Locate the cell with the specified text and output its [X, Y] center coordinate. 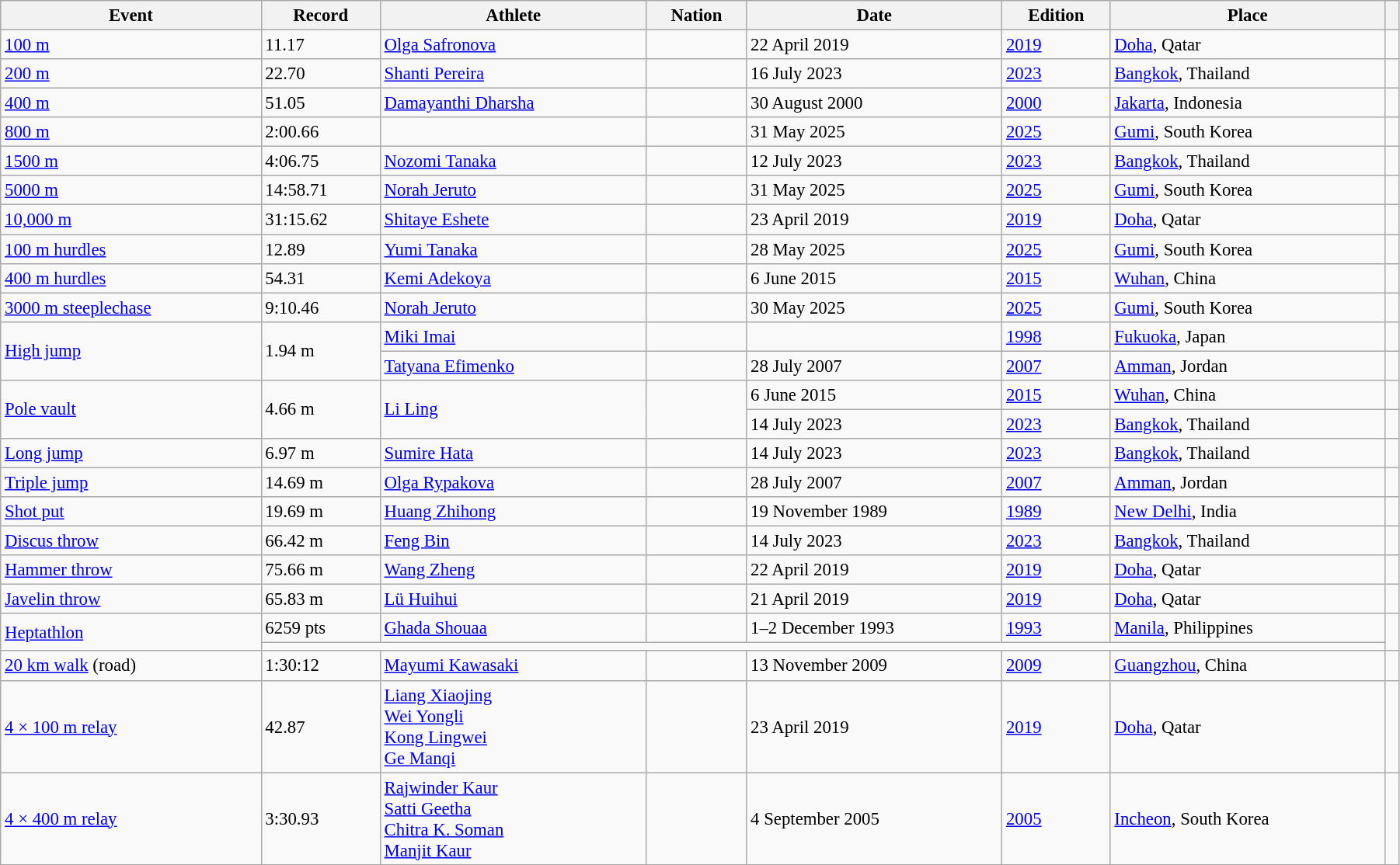
400 m hurdles [131, 278]
65.83 m [320, 599]
Liang XiaojingWei YongliKong LingweiGe Manqi [513, 727]
12.89 [320, 249]
54.31 [320, 278]
1:30:12 [320, 666]
31:15.62 [320, 220]
51.05 [320, 103]
Pole vault [131, 410]
2:00.66 [320, 132]
200 m [131, 74]
Triple jump [131, 482]
Shot put [131, 512]
Ghada Shouaa [513, 628]
Kemi Adekoya [513, 278]
400 m [131, 103]
Mayumi Kawasaki [513, 666]
Date [875, 16]
1998 [1057, 336]
Shitaye Eshete [513, 220]
5000 m [131, 190]
4:06.75 [320, 162]
Nation [696, 16]
1–2 December 1993 [875, 628]
16 July 2023 [875, 74]
Athlete [513, 16]
High jump [131, 351]
Wang Zheng [513, 570]
Sumire Hata [513, 453]
Heptathlon [131, 632]
Manila, Philippines [1248, 628]
12 July 2023 [875, 162]
Shanti Pereira [513, 74]
Fukuoka, Japan [1248, 336]
6.97 m [320, 453]
19 November 1989 [875, 512]
19.69 m [320, 512]
20 km walk (road) [131, 666]
28 May 2025 [875, 249]
Guangzhou, China [1248, 666]
1989 [1057, 512]
9:10.46 [320, 307]
2000 [1057, 103]
10,000 m [131, 220]
1993 [1057, 628]
Hammer throw [131, 570]
14:58.71 [320, 190]
New Delhi, India [1248, 512]
Miki Imai [513, 336]
22.70 [320, 74]
Tatyana Efimenko [513, 366]
2005 [1057, 818]
Incheon, South Korea [1248, 818]
Jakarta, Indonesia [1248, 103]
4.66 m [320, 410]
Discus throw [131, 541]
Javelin throw [131, 599]
3000 m steeplechase [131, 307]
Yumi Tanaka [513, 249]
Feng Bin [513, 541]
4 × 100 m relay [131, 727]
Lü Huihui [513, 599]
Record [320, 16]
42.87 [320, 727]
Nozomi Tanaka [513, 162]
4 × 400 m relay [131, 818]
Li Ling [513, 410]
3:30.93 [320, 818]
Event [131, 16]
4 September 2005 [875, 818]
Huang Zhihong [513, 512]
11.17 [320, 45]
2009 [1057, 666]
Long jump [131, 453]
Olga Safronova [513, 45]
Rajwinder KaurSatti GeethaChitra K. SomanManjit Kaur [513, 818]
Olga Rypakova [513, 482]
100 m hurdles [131, 249]
Edition [1057, 16]
800 m [131, 132]
66.42 m [320, 541]
Damayanthi Dharsha [513, 103]
21 April 2019 [875, 599]
14.69 m [320, 482]
13 November 2009 [875, 666]
75.66 m [320, 570]
1500 m [131, 162]
1.94 m [320, 351]
100 m [131, 45]
6259 pts [320, 628]
Place [1248, 16]
30 August 2000 [875, 103]
30 May 2025 [875, 307]
